Locate the cell with the specified text and output its (x, y) center coordinate. 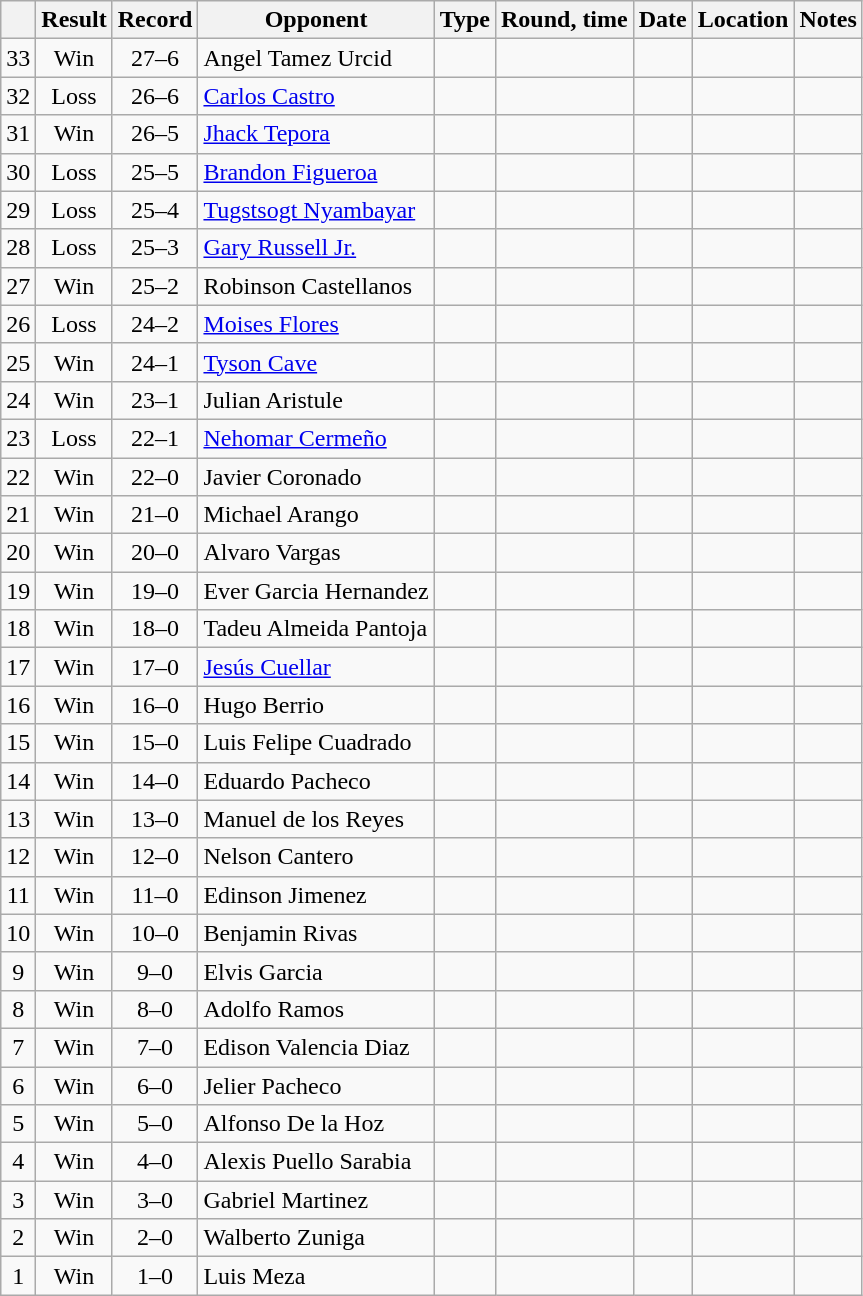
24 (18, 400)
31 (18, 134)
26 (18, 324)
7–0 (155, 1047)
13 (18, 819)
Robinson Castellanos (316, 286)
Type (464, 20)
Ever Garcia Hernandez (316, 591)
23–1 (155, 400)
2 (18, 1238)
2–0 (155, 1238)
Alfonso De la Hoz (316, 1124)
20–0 (155, 553)
Walberto Zuniga (316, 1238)
11–0 (155, 895)
18 (18, 629)
Julian Aristule (316, 400)
Record (155, 20)
14–0 (155, 781)
Luis Felipe Cuadrado (316, 743)
17 (18, 667)
25–2 (155, 286)
24–1 (155, 362)
Manuel de los Reyes (316, 819)
6 (18, 1085)
16–0 (155, 705)
Tadeu Almeida Pantoja (316, 629)
5 (18, 1124)
Result (74, 20)
23 (18, 438)
8–0 (155, 1009)
19–0 (155, 591)
9–0 (155, 971)
3 (18, 1200)
Location (743, 20)
Alexis Puello Sarabia (316, 1162)
9 (18, 971)
Jesús Cuellar (316, 667)
Luis Meza (316, 1276)
13–0 (155, 819)
16 (18, 705)
14 (18, 781)
21 (18, 515)
33 (18, 58)
15–0 (155, 743)
Nehomar Cermeño (316, 438)
4–0 (155, 1162)
Date (662, 20)
Nelson Cantero (316, 857)
24–2 (155, 324)
26–6 (155, 96)
21–0 (155, 515)
Edison Valencia Diaz (316, 1047)
29 (18, 210)
Gabriel Martinez (316, 1200)
10 (18, 933)
27 (18, 286)
Tyson Cave (316, 362)
19 (18, 591)
25–3 (155, 248)
10–0 (155, 933)
27–6 (155, 58)
Angel Tamez Urcid (316, 58)
1 (18, 1276)
Moises Flores (316, 324)
25–4 (155, 210)
18–0 (155, 629)
Michael Arango (316, 515)
20 (18, 553)
Jelier Pacheco (316, 1085)
22 (18, 477)
7 (18, 1047)
Carlos Castro (316, 96)
26–5 (155, 134)
15 (18, 743)
11 (18, 895)
Round, time (564, 20)
8 (18, 1009)
Elvis Garcia (316, 971)
Jhack Tepora (316, 134)
Eduardo Pacheco (316, 781)
22–0 (155, 477)
12 (18, 857)
22–1 (155, 438)
17–0 (155, 667)
Alvaro Vargas (316, 553)
1–0 (155, 1276)
6–0 (155, 1085)
Javier Coronado (316, 477)
25–5 (155, 172)
5–0 (155, 1124)
Benjamin Rivas (316, 933)
Adolfo Ramos (316, 1009)
Opponent (316, 20)
3–0 (155, 1200)
28 (18, 248)
4 (18, 1162)
Tugstsogt Nyambayar (316, 210)
Edinson Jimenez (316, 895)
Brandon Figueroa (316, 172)
25 (18, 362)
32 (18, 96)
Gary Russell Jr. (316, 248)
30 (18, 172)
Notes (828, 20)
12–0 (155, 857)
Hugo Berrio (316, 705)
